Locate the cell with the specified text and output its [x, y] center coordinate. 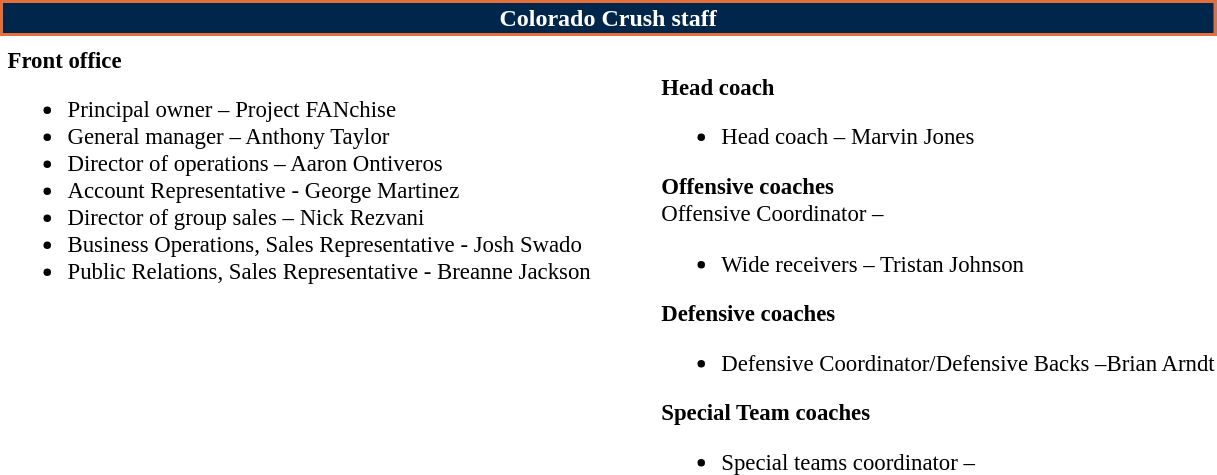
Colorado Crush staff [608, 18]
